Identify which cell holds the provided text, then report its [X, Y] central coordinate. 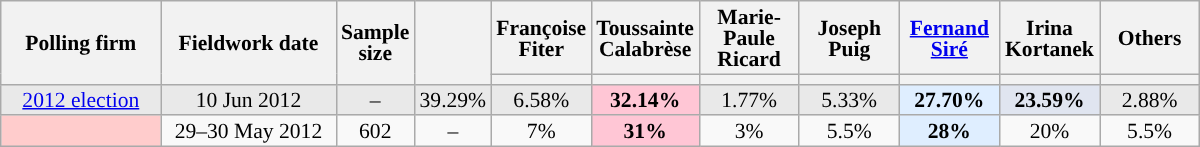
28% [949, 132]
Fieldwork date [248, 42]
6.58% [541, 100]
2.88% [1150, 100]
Marie-Paule Ricard [749, 38]
3% [749, 132]
20% [1049, 132]
27.70% [949, 100]
Samplesize [375, 42]
23.59% [1049, 100]
602 [375, 132]
7% [541, 132]
Joseph Puig [849, 38]
1.77% [749, 100]
5.33% [849, 100]
31% [645, 132]
Toussainte Calabrèse [645, 38]
32.14% [645, 100]
Françoise Fiter [541, 38]
10 Jun 2012 [248, 100]
2012 election [81, 100]
29–30 May 2012 [248, 132]
39.29% [452, 100]
Others [1150, 38]
Irina Kortanek [1049, 38]
Fernand Siré [949, 38]
Polling firm [81, 42]
